Provide the (X, Y) coordinate of the cell's center where the given text is located.  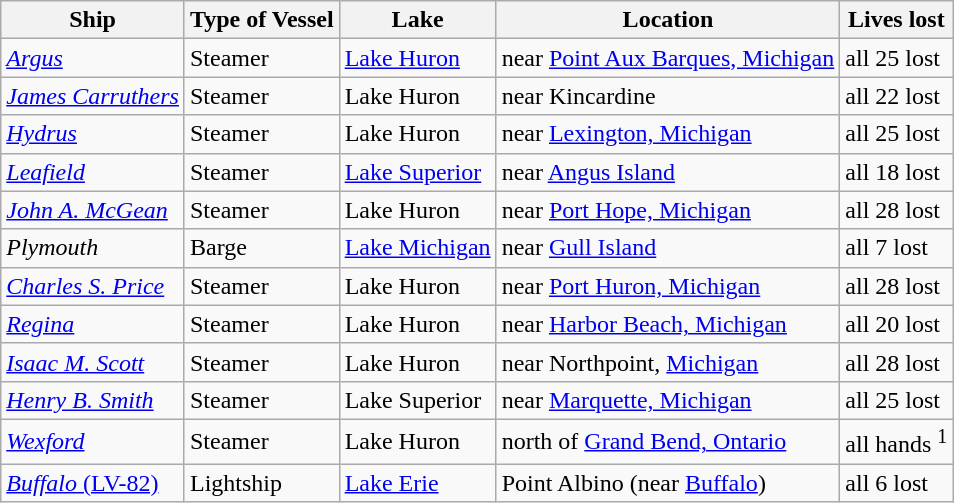
near Port Hope, Michigan (668, 210)
near Harbor Beach, Michigan (668, 324)
Lake Michigan (418, 248)
James Carruthers (93, 96)
Henry B. Smith (93, 400)
Point Albino (near Buffalo) (668, 483)
Lake Erie (418, 483)
near Port Huron, Michigan (668, 286)
Hydrus (93, 134)
all 6 lost (896, 483)
near Angus Island (668, 172)
Ship (93, 20)
Leafield (93, 172)
Isaac M. Scott (93, 362)
Plymouth (93, 248)
Type of Vessel (262, 20)
Argus (93, 58)
north of Grand Bend, Ontario (668, 442)
John A. McGean (93, 210)
all 7 lost (896, 248)
near Lexington, Michigan (668, 134)
all 22 lost (896, 96)
Wexford (93, 442)
Location (668, 20)
Barge (262, 248)
Lightship (262, 483)
near Point Aux Barques, Michigan (668, 58)
near Gull Island (668, 248)
near Northpoint, Michigan (668, 362)
Lives lost (896, 20)
all 20 lost (896, 324)
Lake (418, 20)
near Kincardine (668, 96)
near Marquette, Michigan (668, 400)
all 18 lost (896, 172)
Regina (93, 324)
Buffalo (LV-82) (93, 483)
Charles S. Price (93, 286)
all hands 1 (896, 442)
